Capture the cell that displays the provided text and extract its [X, Y] central coordinate. 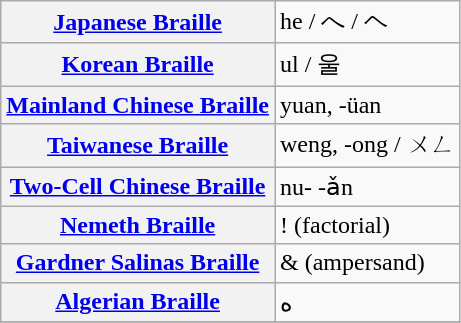
Nemeth Braille [138, 225]
Gardner Salinas Braille [138, 263]
ه ‎ [367, 302]
weng, -ong / ㄨㄥ [367, 146]
he / へ / ヘ [367, 22]
nu- -ǎn [367, 186]
Two-Cell Chinese Braille [138, 186]
yuan, -üan [367, 105]
Mainland Chinese Braille [138, 105]
Korean Braille [138, 64]
Algerian Braille [138, 302]
& (ampersand) [367, 263]
ul / 울 [367, 64]
! (factorial) [367, 225]
Japanese Braille [138, 22]
Taiwanese Braille [138, 146]
